From the cell containing the given text, extract its center point as [x, y] coordinate. 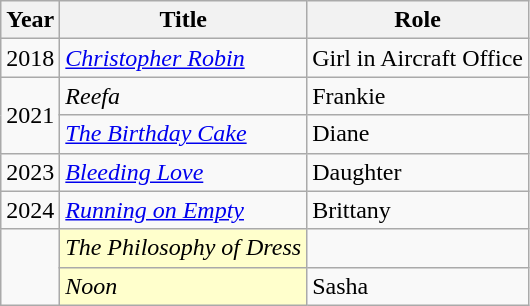
Daughter [418, 172]
Christopher Robin [184, 58]
Title [184, 20]
The Philosophy of Dress [184, 248]
Brittany [418, 210]
Frankie [418, 96]
Role [418, 20]
Diane [418, 134]
Running on Empty [184, 210]
Girl in Aircraft Office [418, 58]
2018 [30, 58]
Bleeding Love [184, 172]
Year [30, 20]
The Birthday Cake [184, 134]
Sasha [418, 286]
Noon [184, 286]
2023 [30, 172]
Reefa [184, 96]
2021 [30, 115]
2024 [30, 210]
